Detect which cell encompasses the target text, then output its (X, Y) center coordinate. 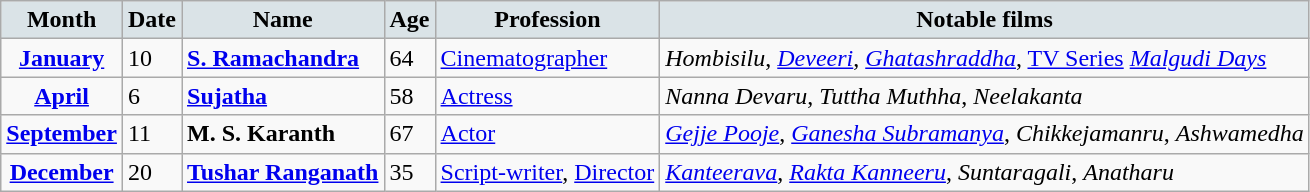
Actress (548, 96)
Profession (548, 20)
6 (152, 96)
58 (410, 96)
September (62, 134)
64 (410, 58)
67 (410, 134)
35 (410, 172)
Gejje Pooje, Ganesha Subramanya, Chikkejamanru, Ashwamedha (985, 134)
Notable films (985, 20)
Actor (548, 134)
Sujatha (283, 96)
Age (410, 20)
April (62, 96)
Name (283, 20)
11 (152, 134)
Month (62, 20)
20 (152, 172)
Script-writer, Director (548, 172)
Tushar Ranganath (283, 172)
January (62, 58)
10 (152, 58)
Nanna Devaru, Tuttha Muthha, Neelakanta (985, 96)
Kanteerava, Rakta Kanneeru, Suntaragali, Anatharu (985, 172)
Cinematographer (548, 58)
Hombisilu, Deveeri, Ghatashraddha, TV Series Malgudi Days (985, 58)
Date (152, 20)
M. S. Karanth (283, 134)
S. Ramachandra (283, 58)
December (62, 172)
